Locate the cell with the specified text and output its [X, Y] center coordinate. 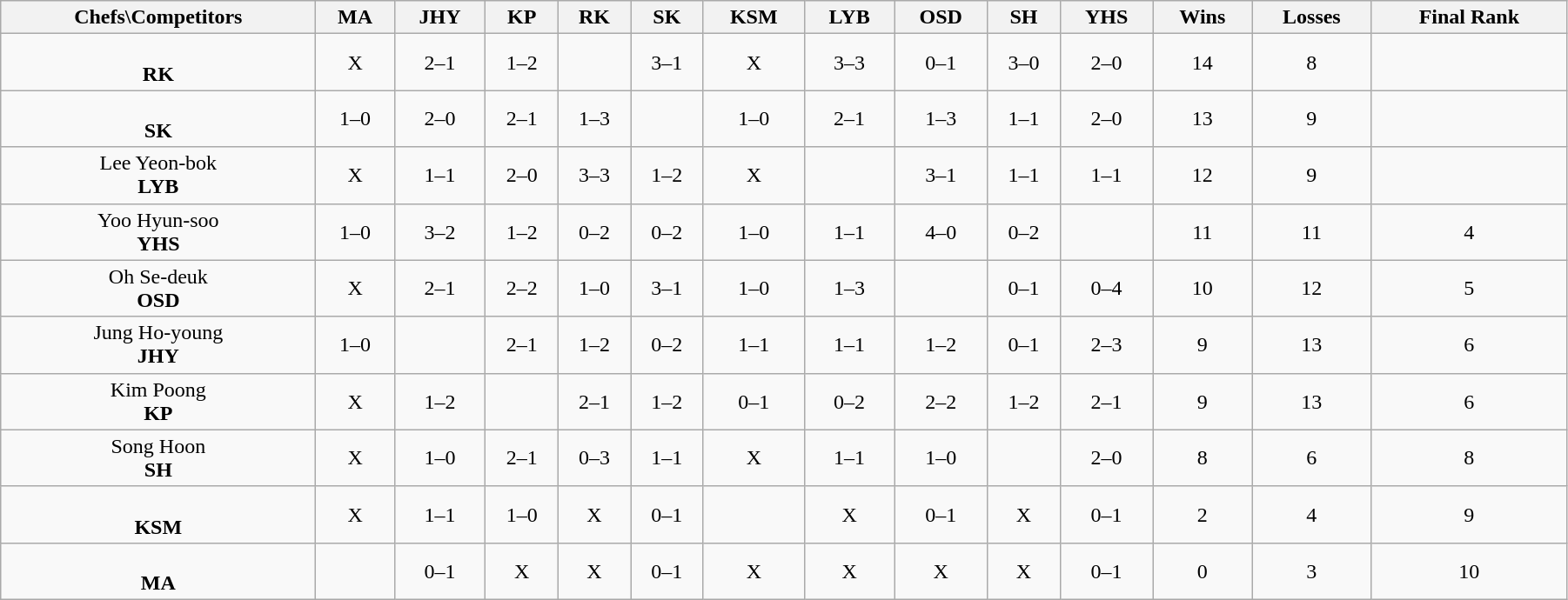
14 [1203, 63]
Song HoonSH [158, 457]
JHY [440, 17]
Chefs\Competitors [158, 17]
Kim PoongKP [158, 402]
4–0 [941, 231]
Final Rank [1469, 17]
KP [522, 17]
Wins [1203, 17]
2–3 [1107, 344]
Yoo Hyun-sooYHS [158, 231]
Lee Yeon-bokLYB [158, 176]
0–3 [593, 457]
Losses [1311, 17]
0–4 [1107, 289]
0 [1203, 570]
3–0 [1023, 63]
3 [1311, 570]
3–2 [440, 231]
Jung Ho-youngJHY [158, 344]
LYB [849, 17]
YHS [1107, 17]
OSD [941, 17]
Oh Se-deukOSD [158, 289]
5 [1469, 289]
2 [1203, 515]
SH [1023, 17]
